Find where the given text appears and provide that cell's center as [x, y] coordinate. 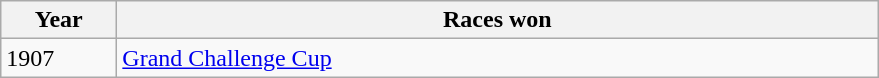
Races won [498, 20]
1907 [59, 58]
Year [59, 20]
Grand Challenge Cup [498, 58]
